Extract the (X, Y) coordinate from the center of the cell holding the provided text.  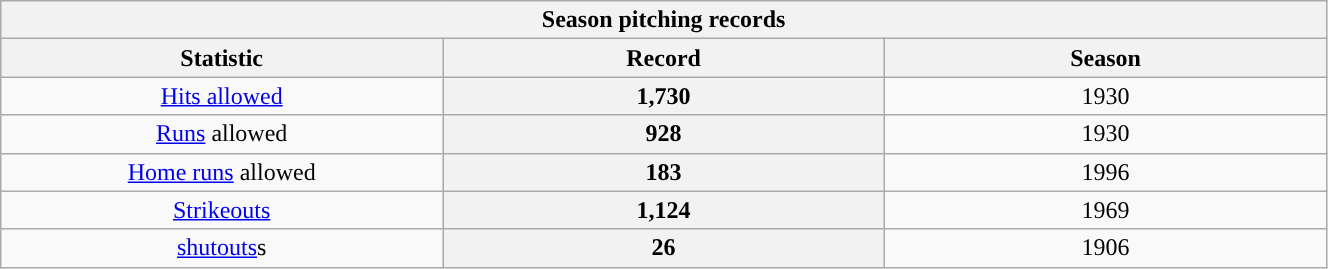
1906 (1106, 248)
Statistic (222, 58)
Record (664, 58)
Season (1106, 58)
1969 (1106, 210)
shutoutss (222, 248)
928 (664, 134)
1,124 (664, 210)
1996 (1106, 172)
Home runs allowed (222, 172)
Strikeouts (222, 210)
1,730 (664, 96)
Season pitching records (664, 20)
Hits allowed (222, 96)
Runs allowed (222, 134)
183 (664, 172)
26 (664, 248)
